Extract the (X, Y) coordinate from the center of the cell holding the provided text.  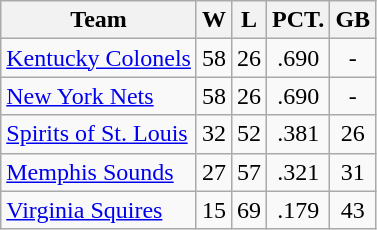
Kentucky Colonels (99, 58)
L (250, 20)
PCT. (298, 20)
GB (353, 20)
31 (353, 172)
.179 (298, 210)
15 (214, 210)
.321 (298, 172)
43 (353, 210)
57 (250, 172)
52 (250, 134)
Memphis Sounds (99, 172)
New York Nets (99, 96)
69 (250, 210)
32 (214, 134)
.381 (298, 134)
Spirits of St. Louis (99, 134)
W (214, 20)
Team (99, 20)
Virginia Squires (99, 210)
27 (214, 172)
